Determine the (X, Y) coordinate at the center of the cell enclosing the given text.  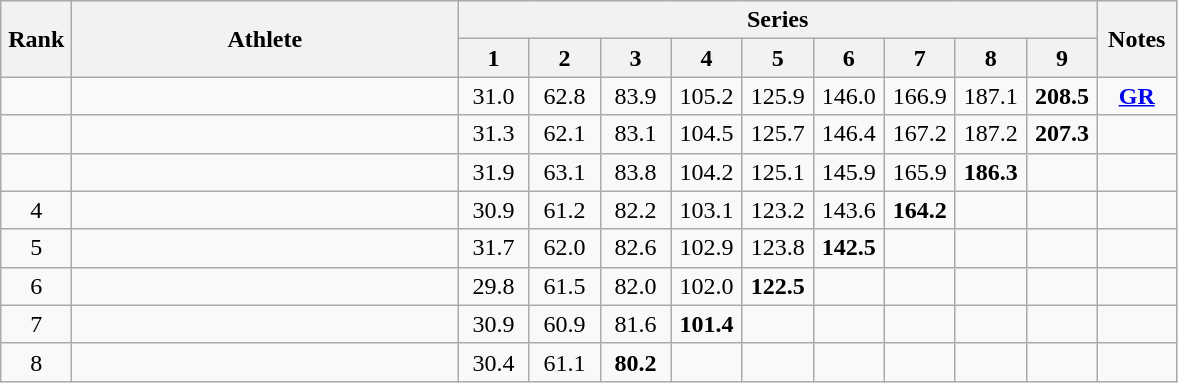
31.7 (494, 248)
186.3 (990, 172)
62.0 (564, 248)
2 (564, 58)
60.9 (564, 324)
82.6 (636, 248)
80.2 (636, 362)
81.6 (636, 324)
30.4 (494, 362)
125.7 (778, 134)
104.5 (706, 134)
83.8 (636, 172)
102.0 (706, 286)
GR (1136, 96)
187.2 (990, 134)
29.8 (494, 286)
61.5 (564, 286)
125.1 (778, 172)
61.1 (564, 362)
83.1 (636, 134)
104.2 (706, 172)
62.1 (564, 134)
31.9 (494, 172)
187.1 (990, 96)
123.8 (778, 248)
31.3 (494, 134)
167.2 (920, 134)
146.4 (848, 134)
164.2 (920, 210)
207.3 (1062, 134)
63.1 (564, 172)
1 (494, 58)
122.5 (778, 286)
103.1 (706, 210)
82.0 (636, 286)
Series (778, 20)
105.2 (706, 96)
123.2 (778, 210)
Rank (36, 39)
Notes (1136, 39)
82.2 (636, 210)
31.0 (494, 96)
61.2 (564, 210)
102.9 (706, 248)
9 (1062, 58)
146.0 (848, 96)
125.9 (778, 96)
83.9 (636, 96)
165.9 (920, 172)
208.5 (1062, 96)
3 (636, 58)
145.9 (848, 172)
101.4 (706, 324)
143.6 (848, 210)
166.9 (920, 96)
62.8 (564, 96)
Athlete (265, 39)
142.5 (848, 248)
